Pinpoint the cell where the given text exists, returning its (X, Y) midpoint coordinate. 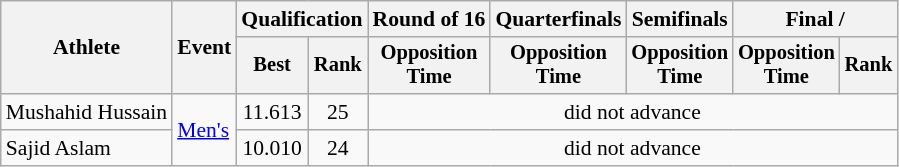
Quarterfinals (558, 19)
Best (272, 66)
Round of 16 (430, 19)
25 (338, 112)
Men's (204, 130)
Event (204, 48)
24 (338, 148)
11.613 (272, 112)
Qualification (302, 19)
Athlete (86, 48)
10.010 (272, 148)
Final / (815, 19)
Sajid Aslam (86, 148)
Semifinals (680, 19)
Mushahid Hussain (86, 112)
